Return [X, Y] of the center of cell containing provided text 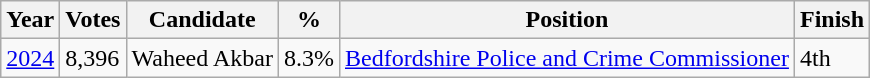
Candidate [202, 20]
Year [30, 20]
% [308, 20]
8,396 [93, 58]
Position [566, 20]
Finish [832, 20]
Waheed Akbar [202, 58]
Bedfordshire Police and Crime Commissioner [566, 58]
4th [832, 58]
Votes [93, 20]
2024 [30, 58]
8.3% [308, 58]
